Output the [x, y] coordinate of the center of the cell containing the given text.  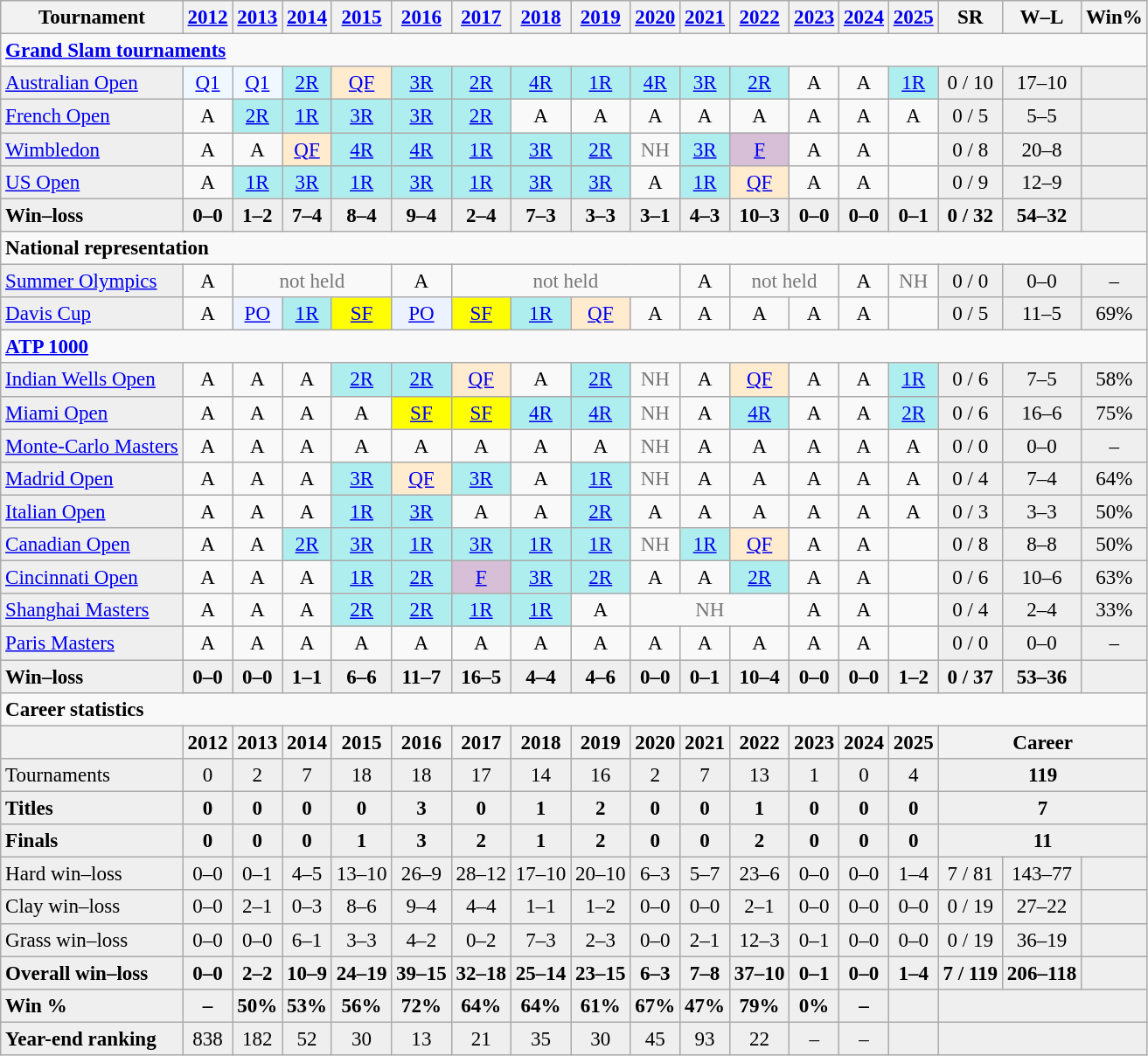
Wimbledon [92, 149]
37–10 [759, 973]
206–118 [1041, 973]
4–2 [421, 940]
8–4 [361, 215]
Monte-Carlo Masters [92, 446]
0% [815, 1006]
6–6 [361, 677]
14 [540, 775]
39–15 [421, 973]
10–6 [1041, 578]
17 [481, 775]
25–14 [540, 973]
11–7 [421, 677]
28–12 [481, 874]
69% [1115, 314]
7 / 81 [971, 874]
3–1 [656, 215]
67% [656, 1006]
22 [759, 1039]
Win% [1115, 17]
0 / 3 [971, 511]
21 [481, 1039]
23–6 [759, 874]
16 [601, 775]
27–22 [1041, 907]
Tournament [92, 17]
35 [540, 1039]
Clay win–loss [92, 907]
20–8 [1041, 149]
Australian Open [92, 83]
79% [759, 1006]
63% [1115, 578]
0 / 9 [971, 183]
182 [257, 1039]
National representation [574, 248]
10–3 [759, 215]
2–2 [257, 973]
Indian Wells Open [92, 380]
Miami Open [92, 413]
32–18 [481, 973]
20–10 [601, 874]
Grand Slam tournaments [574, 51]
119 [1042, 775]
0 / 10 [971, 83]
Tournaments [92, 775]
Titles [92, 809]
0–2 [481, 940]
7–8 [705, 973]
47% [705, 1006]
US Open [92, 183]
7–5 [1041, 380]
Finals [92, 841]
54–32 [1041, 215]
13–10 [361, 874]
6–1 [308, 940]
7 / 119 [971, 973]
4–5 [308, 874]
10–4 [759, 677]
838 [208, 1039]
Summer Olympics [92, 281]
Paris Masters [92, 643]
Win % [92, 1006]
23–15 [601, 973]
5–7 [705, 874]
12–3 [759, 940]
52 [308, 1039]
143–77 [1041, 874]
72% [421, 1006]
0 / 32 [971, 215]
Overall win–loss [92, 973]
W–L [1041, 17]
Career [1042, 742]
36–19 [1041, 940]
11–5 [1041, 314]
45 [656, 1039]
5–5 [1041, 116]
Year-end ranking [92, 1039]
2–3 [601, 940]
Shanghai Masters [92, 610]
53% [308, 1006]
Madrid Open [92, 479]
Canadian Open [92, 545]
Hard win–loss [92, 874]
Grass win–loss [92, 940]
4 [913, 775]
53–36 [1041, 677]
24–19 [361, 973]
Career statistics [574, 710]
Cincinnati Open [92, 578]
8–8 [1041, 545]
0 / 37 [971, 677]
Italian Open [92, 511]
33% [1115, 610]
French Open [92, 116]
8–6 [361, 907]
10–9 [308, 973]
12–9 [1041, 183]
56% [361, 1006]
16–6 [1041, 413]
4–6 [601, 677]
75% [1115, 413]
Davis Cup [92, 314]
SR [971, 17]
26–9 [421, 874]
61% [601, 1006]
93 [705, 1039]
16–5 [481, 677]
ATP 1000 [574, 347]
11 [1042, 841]
0–3 [308, 907]
58% [1115, 380]
4–3 [705, 215]
